Determine the (X, Y) coordinate at the center of the cell enclosing the given text.  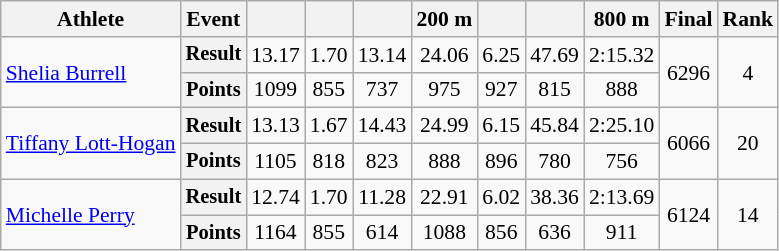
2:13.69 (622, 197)
1099 (276, 90)
14.43 (382, 126)
Tiffany Lott-Hogan (91, 144)
Final (688, 19)
927 (501, 90)
6.25 (501, 55)
13.17 (276, 55)
13.13 (276, 126)
Event (214, 19)
24.06 (444, 55)
20 (748, 144)
975 (444, 90)
614 (382, 233)
1105 (276, 162)
Athlete (91, 19)
14 (748, 214)
780 (554, 162)
13.14 (382, 55)
12.74 (276, 197)
911 (622, 233)
Michelle Perry (91, 214)
737 (382, 90)
818 (329, 162)
1088 (444, 233)
896 (501, 162)
47.69 (554, 55)
636 (554, 233)
38.36 (554, 197)
200 m (444, 19)
6124 (688, 214)
6066 (688, 144)
856 (501, 233)
Shelia Burrell (91, 72)
4 (748, 72)
1164 (276, 233)
11.28 (382, 197)
45.84 (554, 126)
2:25.10 (622, 126)
800 m (622, 19)
815 (554, 90)
6.02 (501, 197)
823 (382, 162)
1.67 (329, 126)
6.15 (501, 126)
2:15.32 (622, 55)
756 (622, 162)
22.91 (444, 197)
Rank (748, 19)
6296 (688, 72)
24.99 (444, 126)
